Scan for the cell matching the given text and deliver its (X, Y) coordinate at center. 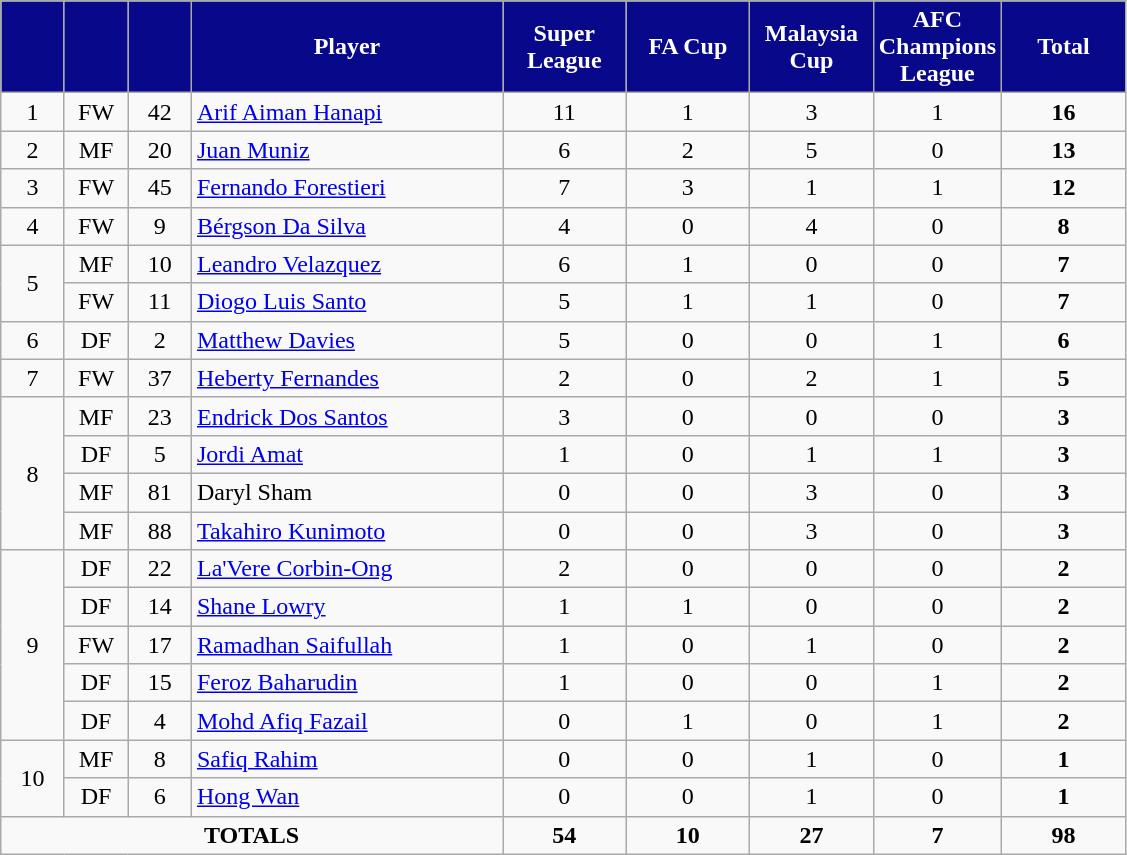
42 (160, 112)
Heberty Fernandes (346, 378)
15 (160, 683)
Safiq Rahim (346, 759)
13 (1064, 150)
20 (160, 150)
27 (812, 835)
23 (160, 416)
Endrick Dos Santos (346, 416)
54 (564, 835)
TOTALS (252, 835)
Arif Aiman Hanapi (346, 112)
88 (160, 531)
Hong Wan (346, 797)
Juan Muniz (346, 150)
Shane Lowry (346, 607)
98 (1064, 835)
12 (1064, 188)
Malaysia Cup (812, 47)
37 (160, 378)
17 (160, 645)
FA Cup (688, 47)
Daryl Sham (346, 492)
Matthew Davies (346, 340)
Mohd Afiq Fazail (346, 721)
Super League (564, 47)
La'Vere Corbin-Ong (346, 569)
Bérgson Da Silva (346, 226)
Leandro Velazquez (346, 264)
Fernando Forestieri (346, 188)
22 (160, 569)
16 (1064, 112)
Takahiro Kunimoto (346, 531)
45 (160, 188)
AFC Champions League (937, 47)
81 (160, 492)
Total (1064, 47)
Diogo Luis Santo (346, 302)
14 (160, 607)
Jordi Amat (346, 454)
Ramadhan Saifullah (346, 645)
Player (346, 47)
Feroz Baharudin (346, 683)
